Detect which cell encompasses the target text, then output its [X, Y] center coordinate. 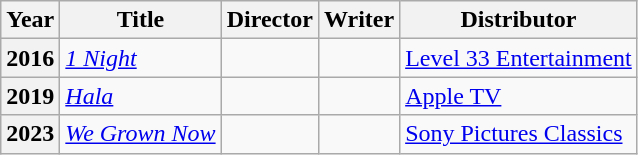
Apple TV [519, 96]
Hala [140, 96]
We Grown Now [140, 134]
Writer [358, 20]
Year [30, 20]
1 Night [140, 58]
2019 [30, 96]
2023 [30, 134]
Sony Pictures Classics [519, 134]
Director [270, 20]
2016 [30, 58]
Level 33 Entertainment [519, 58]
Distributor [519, 20]
Title [140, 20]
